Locate the cell with the specified text and output its [x, y] center coordinate. 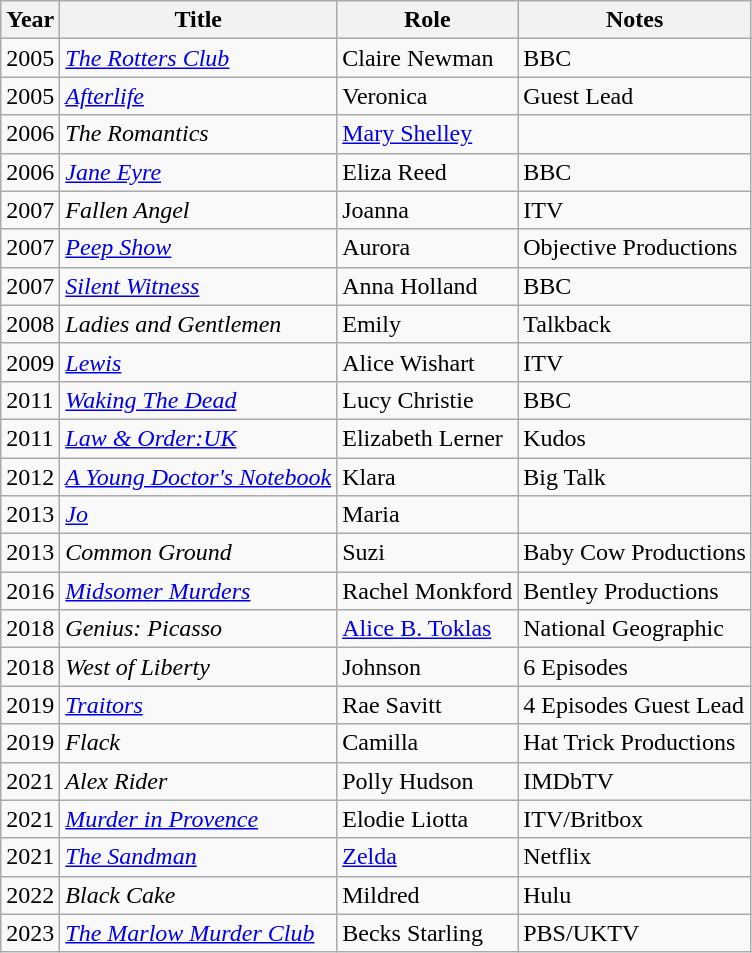
Mildred [428, 895]
2016 [30, 591]
Fallen Angel [198, 210]
A Young Doctor's Notebook [198, 477]
Hat Trick Productions [635, 743]
Veronica [428, 96]
Peep Show [198, 248]
2022 [30, 895]
Becks Starling [428, 933]
Midsomer Murders [198, 591]
Objective Productions [635, 248]
Kudos [635, 438]
The Romantics [198, 134]
Polly Hudson [428, 781]
2012 [30, 477]
Common Ground [198, 553]
Baby Cow Productions [635, 553]
Rae Savitt [428, 705]
Alice Wishart [428, 362]
Johnson [428, 667]
Jane Eyre [198, 172]
Mary Shelley [428, 134]
Zelda [428, 857]
Law & Order:UK [198, 438]
Alex Rider [198, 781]
2008 [30, 324]
4 Episodes Guest Lead [635, 705]
Black Cake [198, 895]
2023 [30, 933]
Emily [428, 324]
Bentley Productions [635, 591]
Big Talk [635, 477]
National Geographic [635, 629]
Jo [198, 515]
Talkback [635, 324]
Murder in Provence [198, 819]
Ladies and Gentlemen [198, 324]
Role [428, 20]
2009 [30, 362]
The Marlow Murder Club [198, 933]
Maria [428, 515]
Elodie Liotta [428, 819]
West of Liberty [198, 667]
Lucy Christie [428, 400]
ITV/Britbox [635, 819]
Silent Witness [198, 286]
6 Episodes [635, 667]
PBS/UKTV [635, 933]
Flack [198, 743]
Camilla [428, 743]
The Sandman [198, 857]
Alice B. Toklas [428, 629]
Waking The Dead [198, 400]
Joanna [428, 210]
IMDbTV [635, 781]
Notes [635, 20]
Lewis [198, 362]
Title [198, 20]
Year [30, 20]
Rachel Monkford [428, 591]
Genius: Picasso [198, 629]
Guest Lead [635, 96]
Eliza Reed [428, 172]
Traitors [198, 705]
Suzi [428, 553]
Netflix [635, 857]
Afterlife [198, 96]
The Rotters Club [198, 58]
Elizabeth Lerner [428, 438]
Anna Holland [428, 286]
Aurora [428, 248]
Klara [428, 477]
Claire Newman [428, 58]
Hulu [635, 895]
